Return [X, Y] of the center of cell containing provided text 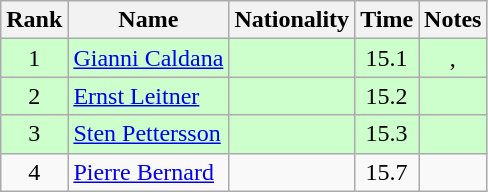
15.3 [387, 134]
4 [34, 172]
3 [34, 134]
15.2 [387, 96]
Sten Pettersson [148, 134]
1 [34, 58]
15.7 [387, 172]
Gianni Caldana [148, 58]
Name [148, 20]
15.1 [387, 58]
, [453, 58]
Notes [453, 20]
Pierre Bernard [148, 172]
Time [387, 20]
Nationality [292, 20]
Ernst Leitner [148, 96]
2 [34, 96]
Rank [34, 20]
